Scan for the cell matching the given text and deliver its [X, Y] coordinate at center. 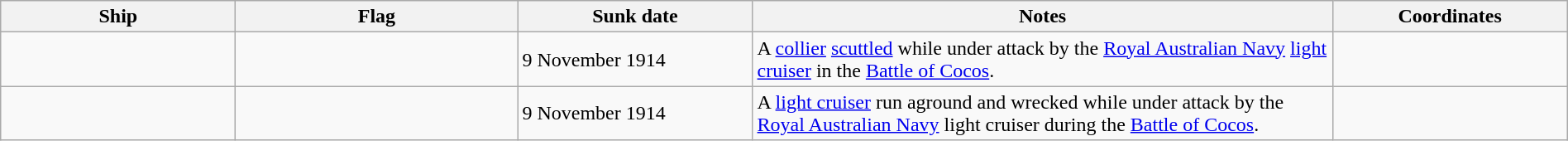
Flag [377, 17]
Ship [118, 17]
A collier scuttled while under attack by the Royal Australian Navy light cruiser in the Battle of Cocos. [1042, 60]
Notes [1042, 17]
Coordinates [1450, 17]
A light cruiser run aground and wrecked while under attack by the Royal Australian Navy light cruiser during the Battle of Cocos. [1042, 113]
Sunk date [635, 17]
